Return the (X, Y) coordinate for the center point of the cell that contains the specified text.  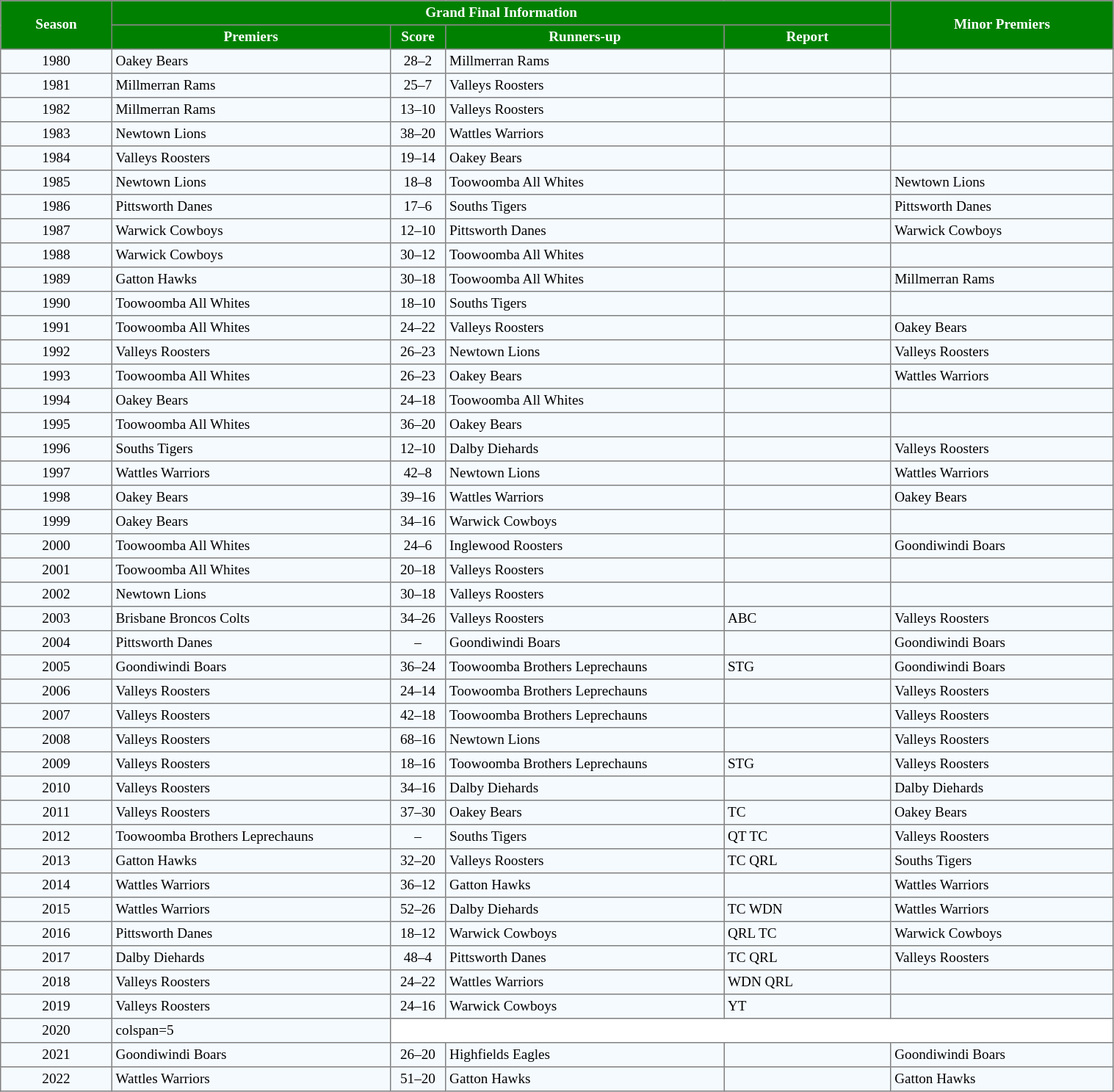
1985 (57, 182)
28–2 (418, 62)
QRL TC (808, 934)
19–14 (418, 159)
2011 (57, 812)
1981 (57, 85)
2007 (57, 715)
Season (57, 25)
38–20 (418, 134)
2002 (57, 595)
52–26 (418, 909)
2021 (57, 1055)
2010 (57, 789)
1980 (57, 62)
WDN QRL (808, 983)
Inglewood Roosters (585, 546)
36–24 (418, 667)
26–20 (418, 1055)
colspan=5 (251, 1031)
2000 (57, 546)
Premiers (251, 37)
24–16 (418, 1006)
36–12 (418, 886)
48–4 (418, 958)
18–12 (418, 934)
18–16 (418, 764)
1994 (57, 401)
Brisbane Broncos Colts (251, 618)
1982 (57, 110)
1987 (57, 231)
1992 (57, 352)
1989 (57, 279)
1988 (57, 256)
2013 (57, 861)
Runners-up (585, 37)
1996 (57, 449)
68–16 (418, 740)
2003 (57, 618)
2006 (57, 692)
36–20 (418, 424)
ABC (808, 618)
Highfields Eagles (585, 1055)
1990 (57, 304)
17–6 (418, 207)
32–20 (418, 861)
YT (808, 1006)
2009 (57, 764)
1991 (57, 328)
20–18 (418, 570)
1983 (57, 134)
TC WDN (808, 909)
13–10 (418, 110)
2014 (57, 886)
1997 (57, 473)
2001 (57, 570)
1999 (57, 521)
2015 (57, 909)
2019 (57, 1006)
1995 (57, 424)
30–12 (418, 256)
24–6 (418, 546)
Grand Final Information (501, 13)
2018 (57, 983)
18–8 (418, 182)
24–14 (418, 692)
2020 (57, 1031)
34–26 (418, 618)
Minor Premiers (1002, 25)
2022 (57, 1080)
2008 (57, 740)
1984 (57, 159)
2005 (57, 667)
24–18 (418, 401)
25–7 (418, 85)
42–8 (418, 473)
39–16 (418, 498)
1993 (57, 376)
1986 (57, 207)
QT TC (808, 837)
18–10 (418, 304)
2012 (57, 837)
2004 (57, 643)
Report (808, 37)
Score (418, 37)
2017 (57, 958)
TC (808, 812)
42–18 (418, 715)
51–20 (418, 1080)
1998 (57, 498)
37–30 (418, 812)
2016 (57, 934)
